Output the [x, y] coordinate of the center of the cell containing the given text.  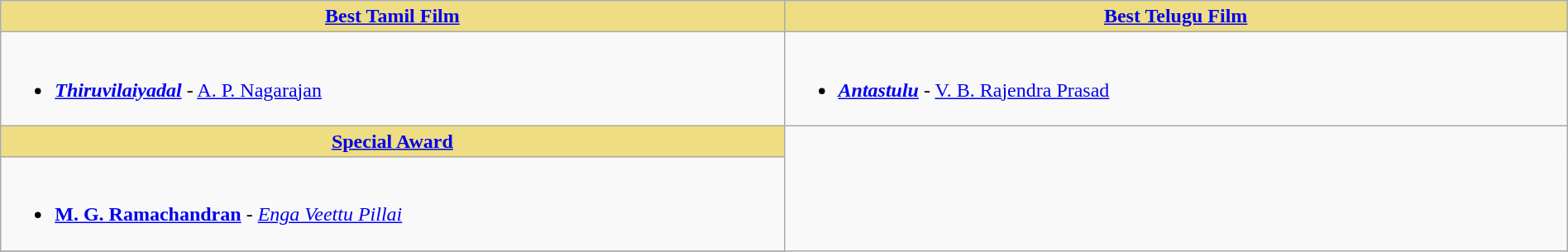
M. G. Ramachandran - Enga Veettu Pillai [392, 203]
Best Tamil Film [392, 17]
Thiruvilaiyadal - A. P. Nagarajan [392, 79]
Best Telugu Film [1176, 17]
Antastulu - V. B. Rajendra Prasad [1176, 79]
Special Award [392, 141]
